Locate the cell with the specified text and output its [X, Y] center coordinate. 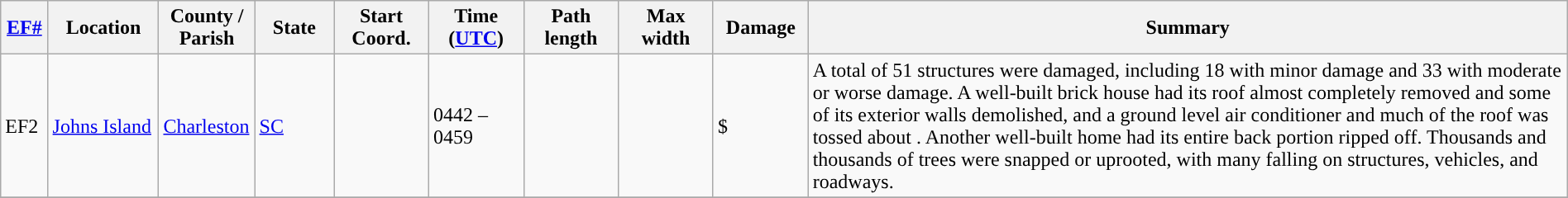
Charleston [207, 125]
Start Coord. [382, 28]
County / Parish [207, 28]
EF# [25, 28]
Johns Island [103, 125]
Summary [1188, 28]
Path length [571, 28]
Max width [667, 28]
SC [294, 125]
Location [103, 28]
EF2 [25, 125]
$ [761, 125]
Damage [761, 28]
Time (UTC) [476, 28]
State [294, 28]
0442 – 0459 [476, 125]
